For the text-containing cell, return its midpoint in [X, Y] coordinate format. 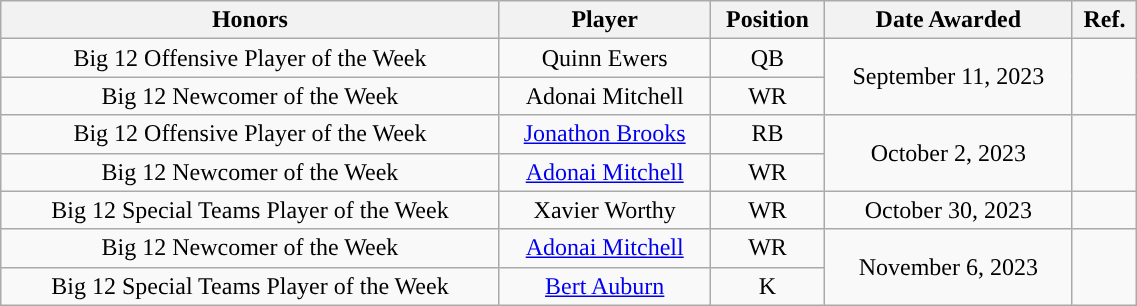
Honors [250, 20]
Xavier Worthy [604, 210]
Ref. [1104, 20]
Jonathon Brooks [604, 134]
QB [767, 58]
Date Awarded [948, 20]
November 6, 2023 [948, 267]
Bert Auburn [604, 286]
Position [767, 20]
October 30, 2023 [948, 210]
K [767, 286]
Quinn Ewers [604, 58]
RB [767, 134]
October 2, 2023 [948, 153]
September 11, 2023 [948, 77]
Player [604, 20]
